Locate the cell with the specified text and output its (X, Y) center coordinate. 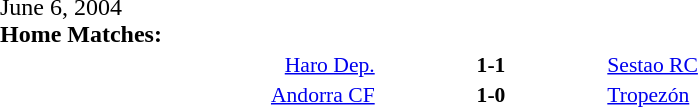
1-1 (492, 64)
